Identify which cell holds the provided text, then report its [x, y] central coordinate. 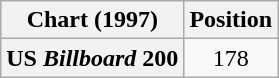
Chart (1997) [92, 20]
178 [231, 58]
US Billboard 200 [92, 58]
Position [231, 20]
